Determine the (x, y) coordinate at the center of the cell enclosing the given text.  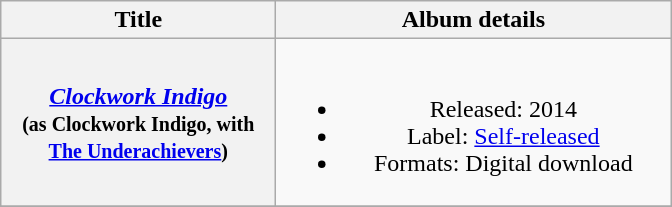
Released: 2014Label: Self-releasedFormats: Digital download (474, 122)
Album details (474, 20)
Clockwork Indigo(as Clockwork Indigo, with The Underachievers) (138, 122)
Title (138, 20)
